Determine the [x, y] coordinate at the center of the cell enclosing the given text.  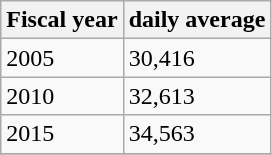
32,613 [197, 96]
daily average [197, 20]
2015 [62, 134]
Fiscal year [62, 20]
2010 [62, 96]
2005 [62, 58]
34,563 [197, 134]
30,416 [197, 58]
